Extract the [X, Y] coordinate from the center of the cell holding the provided text.  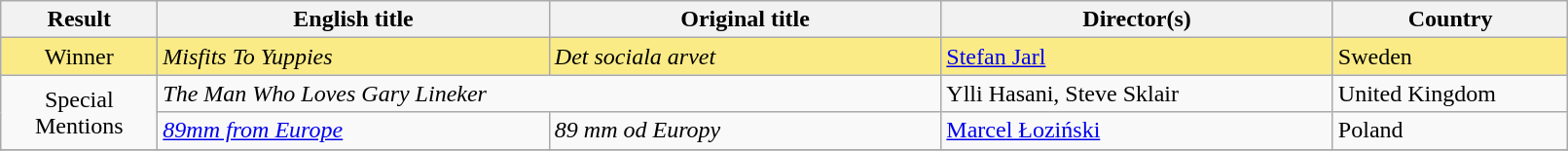
United Kingdom [1450, 94]
89 mm od Europy [746, 131]
Poland [1450, 131]
Original title [746, 19]
Director(s) [1137, 19]
Ylli Hasani, Steve Sklair [1137, 94]
Special Mentions [80, 112]
Result [80, 19]
The Man Who Loves Gary Lineker [549, 94]
Winner [80, 57]
Det sociala arvet [746, 57]
Country [1450, 19]
89mm from Europe [354, 131]
Sweden [1450, 57]
English title [354, 19]
Stefan Jarl [1137, 57]
Misfits To Yuppies [354, 57]
Marcel Łoziński [1137, 131]
